Locate the cell with the specified text and output its (x, y) center coordinate. 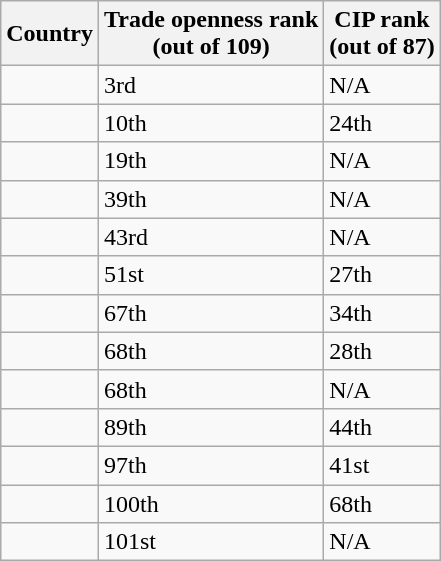
24th (382, 123)
34th (382, 313)
97th (210, 465)
41st (382, 465)
CIP rank(out of 87) (382, 34)
19th (210, 161)
100th (210, 503)
39th (210, 199)
27th (382, 275)
89th (210, 427)
Trade openness rank(out of 109) (210, 34)
43rd (210, 237)
Country (50, 34)
10th (210, 123)
67th (210, 313)
51st (210, 275)
101st (210, 542)
28th (382, 351)
3rd (210, 85)
44th (382, 427)
